Return the [X, Y] coordinate for the center point of the cell that contains the specified text.  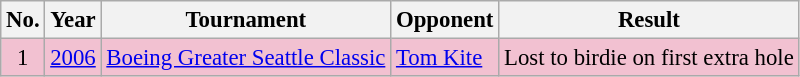
Tournament [246, 20]
No. [23, 20]
Year [73, 20]
Lost to birdie on first extra hole [649, 58]
Tom Kite [445, 58]
Opponent [445, 20]
1 [23, 58]
Boeing Greater Seattle Classic [246, 58]
Result [649, 20]
2006 [73, 58]
